For the text-containing cell, return its midpoint in (x, y) coordinate format. 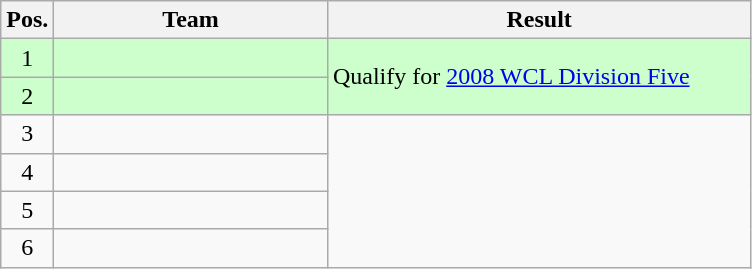
Qualify for 2008 WCL Division Five (539, 77)
2 (28, 96)
Pos. (28, 20)
1 (28, 58)
4 (28, 172)
6 (28, 248)
3 (28, 134)
Result (539, 20)
5 (28, 210)
Team (191, 20)
